Find where the given text appears and provide that cell's center as [x, y] coordinate. 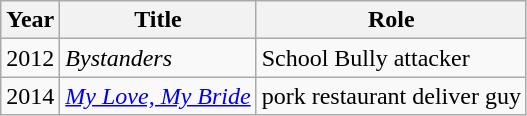
Role [391, 20]
School Bully attacker [391, 58]
My Love, My Bride [158, 96]
Year [30, 20]
2014 [30, 96]
Bystanders [158, 58]
Title [158, 20]
pork restaurant deliver guy [391, 96]
2012 [30, 58]
